Find where the given text appears and provide that cell's center as [X, Y] coordinate. 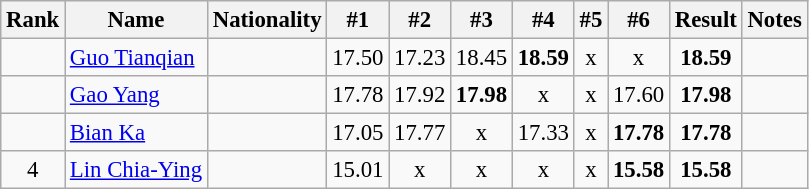
#3 [482, 20]
15.01 [358, 170]
Nationality [266, 20]
#5 [590, 20]
#6 [639, 20]
Name [136, 20]
17.77 [420, 133]
17.92 [420, 95]
Gao Yang [136, 95]
Result [706, 20]
Notes [774, 20]
17.33 [543, 133]
17.50 [358, 58]
4 [33, 170]
#4 [543, 20]
17.60 [639, 95]
#2 [420, 20]
Guo Tianqian [136, 58]
17.23 [420, 58]
Lin Chia-Ying [136, 170]
#1 [358, 20]
18.45 [482, 58]
Rank [33, 20]
Bian Ka [136, 133]
17.05 [358, 133]
